From the cell containing the given text, extract its center point as (x, y) coordinate. 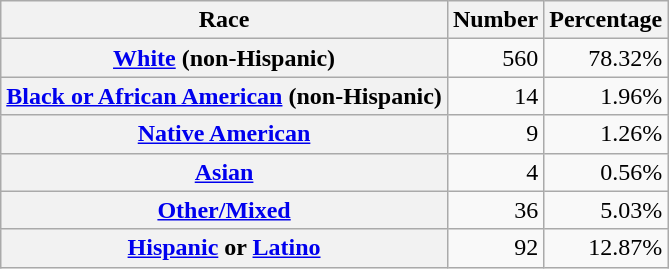
12.87% (606, 248)
Other/Mixed (224, 210)
Number (495, 20)
14 (495, 96)
1.26% (606, 134)
5.03% (606, 210)
560 (495, 58)
78.32% (606, 58)
Hispanic or Latino (224, 248)
9 (495, 134)
Asian (224, 172)
0.56% (606, 172)
Native American (224, 134)
92 (495, 248)
36 (495, 210)
1.96% (606, 96)
Race (224, 20)
Percentage (606, 20)
Black or African American (non-Hispanic) (224, 96)
White (non-Hispanic) (224, 58)
4 (495, 172)
